From the cell containing the given text, extract its center point as (X, Y) coordinate. 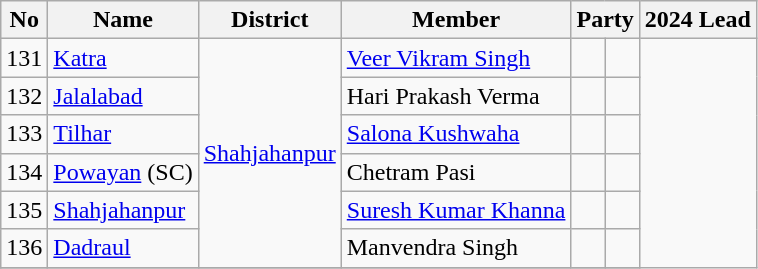
135 (24, 210)
131 (24, 58)
Katra (123, 58)
134 (24, 172)
Hari Prakash Verma (456, 96)
Dadraul (123, 248)
Jalalabad (123, 96)
2024 Lead (698, 20)
Tilhar (123, 134)
Suresh Kumar Khanna (456, 210)
Name (123, 20)
Veer Vikram Singh (456, 58)
132 (24, 96)
Party (605, 20)
Powayan (SC) (123, 172)
Member (456, 20)
133 (24, 134)
No (24, 20)
Salona Kushwaha (456, 134)
Chetram Pasi (456, 172)
District (270, 20)
136 (24, 248)
Manvendra Singh (456, 248)
